Return [x, y] of the center of cell containing provided text 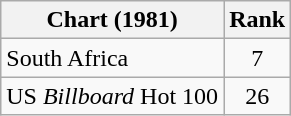
Chart (1981) [112, 20]
US Billboard Hot 100 [112, 96]
26 [258, 96]
Rank [258, 20]
7 [258, 58]
South Africa [112, 58]
